Extract the (X, Y) coordinate from the center of the cell holding the provided text.  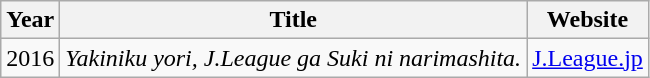
Title (294, 20)
J.League.jp (588, 58)
Year (30, 20)
2016 (30, 58)
Yakiniku yori, J.League ga Suki ni narimashita. (294, 58)
Website (588, 20)
